Provide the (x, y) coordinate of the cell's center where the given text is located.  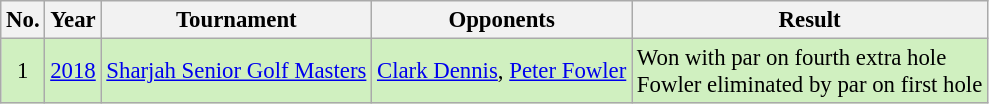
Result (810, 20)
Sharjah Senior Golf Masters (236, 72)
Tournament (236, 20)
Won with par on fourth extra holeFowler eliminated by par on first hole (810, 72)
1 (23, 72)
2018 (73, 72)
Year (73, 20)
Clark Dennis, Peter Fowler (502, 72)
No. (23, 20)
Opponents (502, 20)
